From the cell containing the given text, extract its center point as [x, y] coordinate. 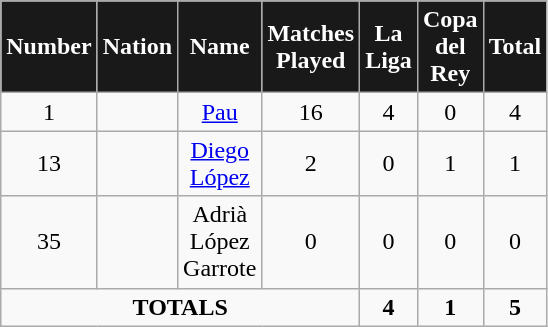
Diego López [220, 164]
TOTALS [180, 307]
Name [220, 47]
2 [311, 164]
Copa del Rey [450, 47]
La Liga [389, 47]
13 [49, 164]
Total [515, 47]
MatchesPlayed [311, 47]
5 [515, 307]
Number [49, 47]
35 [49, 242]
Nation [137, 47]
16 [311, 112]
Pau [220, 112]
Adrià López Garrote [220, 242]
